Return the (X, Y) coordinate for the center point of the cell that contains the specified text.  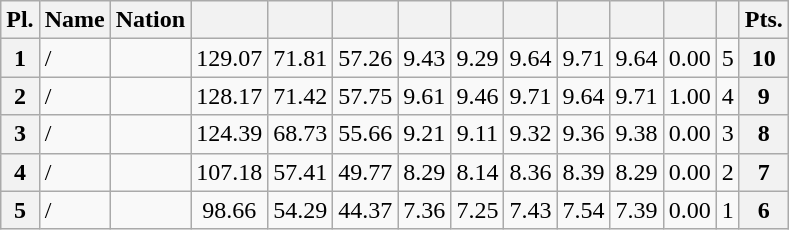
9.32 (530, 134)
98.66 (230, 210)
57.41 (300, 172)
54.29 (300, 210)
57.26 (366, 58)
7.25 (478, 210)
Pts. (764, 20)
8.14 (478, 172)
9.36 (584, 134)
128.17 (230, 96)
71.42 (300, 96)
7 (764, 172)
7.54 (584, 210)
124.39 (230, 134)
9.61 (424, 96)
49.77 (366, 172)
8.39 (584, 172)
55.66 (366, 134)
9.43 (424, 58)
7.39 (636, 210)
7.43 (530, 210)
57.75 (366, 96)
68.73 (300, 134)
71.81 (300, 58)
Nation (150, 20)
Pl. (20, 20)
107.18 (230, 172)
8.36 (530, 172)
9 (764, 96)
8 (764, 134)
7.36 (424, 210)
Name (74, 20)
129.07 (230, 58)
9.11 (478, 134)
1.00 (690, 96)
9.38 (636, 134)
6 (764, 210)
10 (764, 58)
9.21 (424, 134)
9.29 (478, 58)
44.37 (366, 210)
9.46 (478, 96)
